For the text-containing cell, return its midpoint in (X, Y) coordinate format. 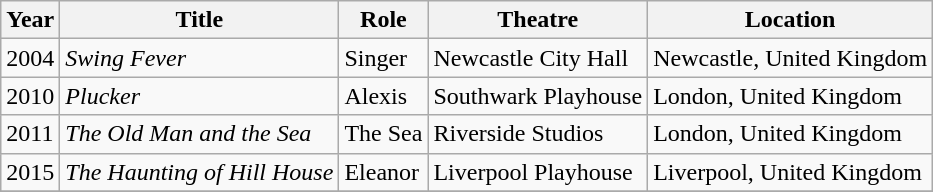
The Haunting of Hill House (200, 172)
2015 (30, 172)
Theatre (538, 20)
Eleanor (384, 172)
Liverpool Playhouse (538, 172)
Title (200, 20)
2010 (30, 96)
Plucker (200, 96)
2011 (30, 134)
Riverside Studios (538, 134)
Role (384, 20)
Liverpool, United Kingdom (790, 172)
Swing Fever (200, 58)
Location (790, 20)
Singer (384, 58)
Year (30, 20)
2004 (30, 58)
The Sea (384, 134)
Newcastle, United Kingdom (790, 58)
The Old Man and the Sea (200, 134)
Southwark Playhouse (538, 96)
Alexis (384, 96)
Newcastle City Hall (538, 58)
